Output the (x, y) coordinate of the center of the cell containing the given text.  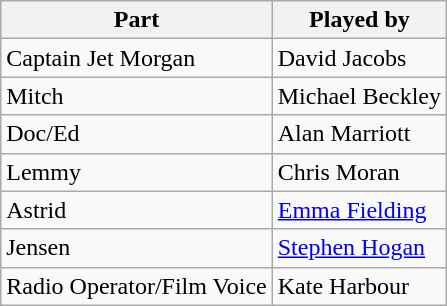
Chris Moran (359, 172)
Kate Harbour (359, 286)
Part (136, 20)
Mitch (136, 96)
Jensen (136, 248)
Doc/Ed (136, 134)
Captain Jet Morgan (136, 58)
Radio Operator/Film Voice (136, 286)
Played by (359, 20)
Michael Beckley (359, 96)
Lemmy (136, 172)
Emma Fielding (359, 210)
David Jacobs (359, 58)
Astrid (136, 210)
Alan Marriott (359, 134)
Stephen Hogan (359, 248)
